Pinpoint the cell where the given text exists, returning its (x, y) midpoint coordinate. 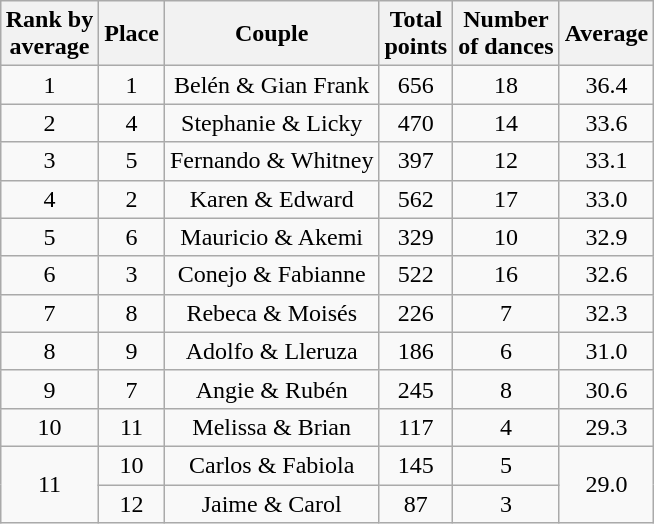
33.6 (606, 123)
16 (506, 275)
Mauricio & Akemi (272, 237)
33.0 (606, 199)
Angie & Rubén (272, 389)
Rank byaverage (49, 34)
Rebeca & Moisés (272, 313)
33.1 (606, 161)
17 (506, 199)
29.0 (606, 484)
117 (416, 427)
Adolfo & Lleruza (272, 351)
470 (416, 123)
329 (416, 237)
Average (606, 34)
186 (416, 351)
656 (416, 85)
Karen & Edward (272, 199)
32.3 (606, 313)
Fernando & Whitney (272, 161)
Numberof dances (506, 34)
Belén & Gian Frank (272, 85)
87 (416, 503)
Conejo & Fabianne (272, 275)
Totalpoints (416, 34)
Jaime & Carol (272, 503)
Carlos & Fabiola (272, 465)
145 (416, 465)
522 (416, 275)
Stephanie & Licky (272, 123)
29.3 (606, 427)
Couple (272, 34)
562 (416, 199)
397 (416, 161)
Place (132, 34)
226 (416, 313)
245 (416, 389)
Melissa & Brian (272, 427)
32.9 (606, 237)
36.4 (606, 85)
32.6 (606, 275)
31.0 (606, 351)
30.6 (606, 389)
14 (506, 123)
18 (506, 85)
